Identify which cell holds the provided text, then report its (x, y) central coordinate. 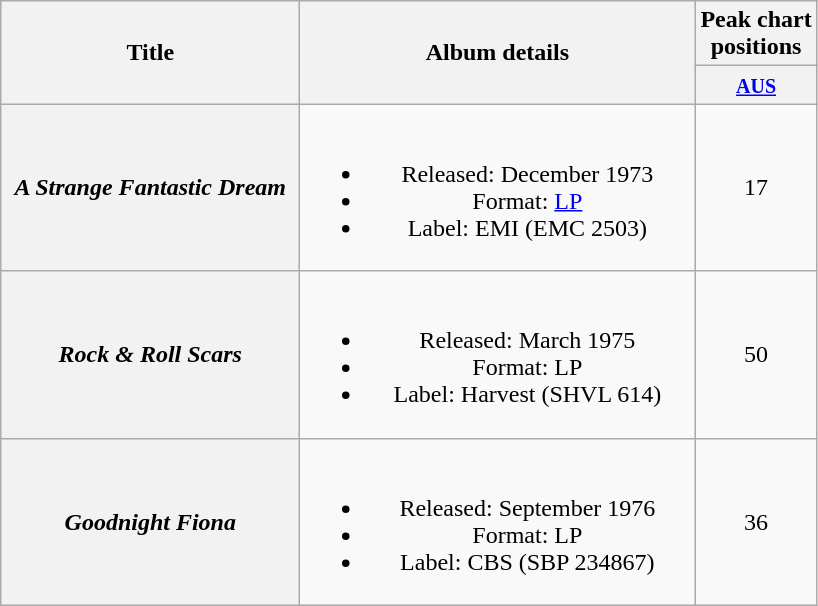
A Strange Fantastic Dream (150, 188)
Released: September 1976Format: LPLabel: CBS (SBP 234867) (498, 522)
Title (150, 52)
Goodnight Fiona (150, 522)
AUS (756, 85)
50 (756, 354)
Released: March 1975Format: LPLabel: Harvest (SHVL 614) (498, 354)
Album details (498, 52)
Released: December 1973Format: LPLabel: EMI (EMC 2503) (498, 188)
17 (756, 188)
36 (756, 522)
Rock & Roll Scars (150, 354)
Peak chartpositions (756, 34)
